Find where the given text appears and provide that cell's center as [x, y] coordinate. 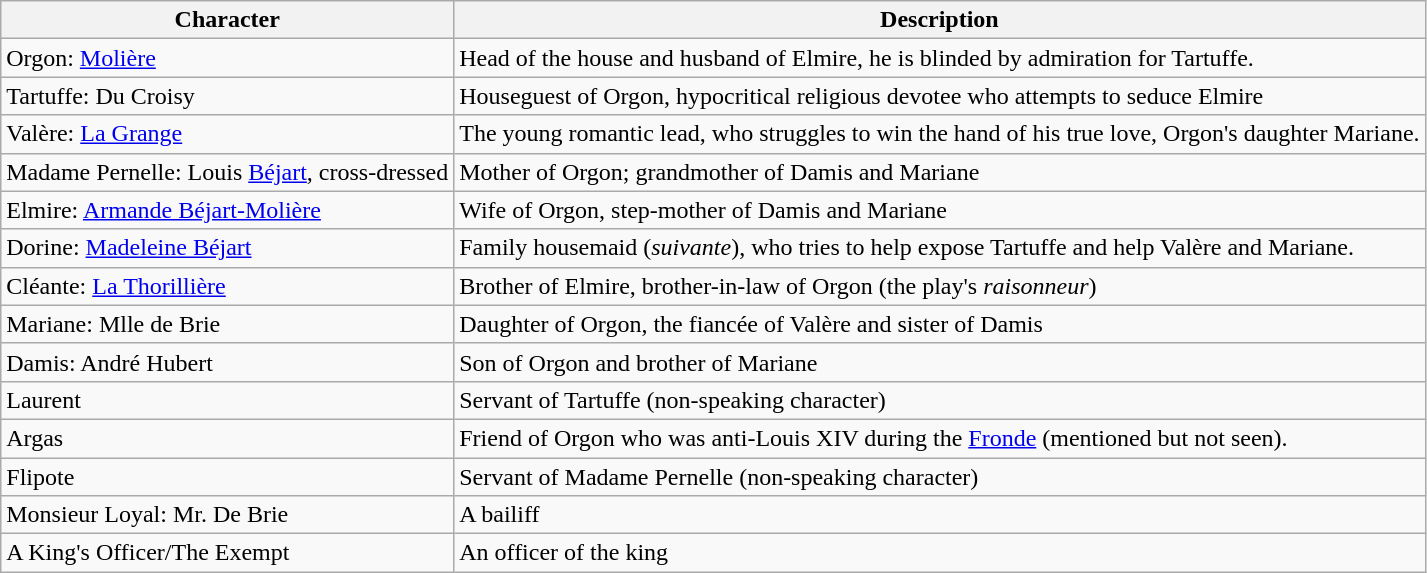
Daughter of Orgon, the fiancée of Valère and sister of Damis [940, 324]
Description [940, 20]
Damis: André Hubert [228, 362]
Laurent [228, 400]
Friend of Orgon who was anti-Louis XIV during the Fronde (mentioned but not seen). [940, 438]
Cléante: La Thorillière [228, 286]
Valère: La Grange [228, 134]
Elmire: Armande Béjart-Molière [228, 210]
An officer of the king [940, 553]
A bailiff [940, 515]
Flipote [228, 477]
Family housemaid (suivante), who tries to help expose Tartuffe and help Valère and Mariane. [940, 248]
Mother of Orgon; grandmother of Damis and Mariane [940, 172]
Servant of Tartuffe (non-speaking character) [940, 400]
Argas [228, 438]
Madame Pernelle: Louis Béjart, cross-dressed [228, 172]
Servant of Madame Pernelle (non-speaking character) [940, 477]
Head of the house and husband of Elmire, he is blinded by admiration for Tartuffe. [940, 58]
Houseguest of Orgon, hypocritical religious devotee who attempts to seduce Elmire [940, 96]
Son of Orgon and brother of Mariane [940, 362]
Orgon: Molière [228, 58]
A King's Officer/The Exempt [228, 553]
Tartuffe: Du Croisy [228, 96]
Brother of Elmire, brother-in-law of Orgon (the play's raisonneur) [940, 286]
The young romantic lead, who struggles to win the hand of his true love, Orgon's daughter Mariane. [940, 134]
Dorine: Madeleine Béjart [228, 248]
Wife of Orgon, step-mother of Damis and Mariane [940, 210]
Monsieur Loyal: Mr. De Brie [228, 515]
Character [228, 20]
Mariane: Mlle de Brie [228, 324]
